Detect which cell encompasses the target text, then output its (X, Y) center coordinate. 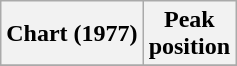
Peakposition (189, 34)
Chart (1977) (72, 34)
